Return (X, Y) of the center of cell containing provided text 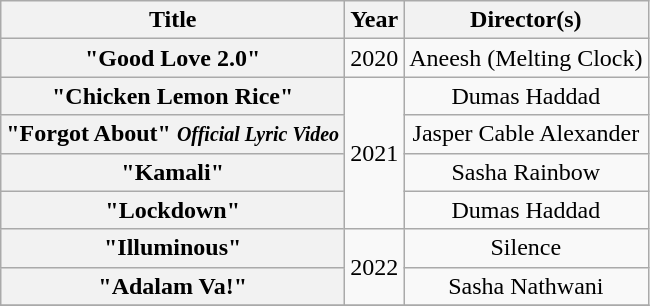
"Good Love 2.0" (173, 58)
"Forgot About" Official Lyric Video (173, 134)
"Chicken Lemon Rice" (173, 96)
2020 (374, 58)
Year (374, 20)
"Illuminous" (173, 248)
Silence (526, 248)
2022 (374, 267)
Aneesh (Melting Clock) (526, 58)
"Kamali" (173, 172)
Jasper Cable Alexander (526, 134)
"Lockdown" (173, 210)
Director(s) (526, 20)
"Adalam Va!" (173, 286)
Sasha Nathwani (526, 286)
2021 (374, 153)
Sasha Rainbow (526, 172)
Title (173, 20)
